Return the (X, Y) coordinate for the center point of the cell that contains the specified text.  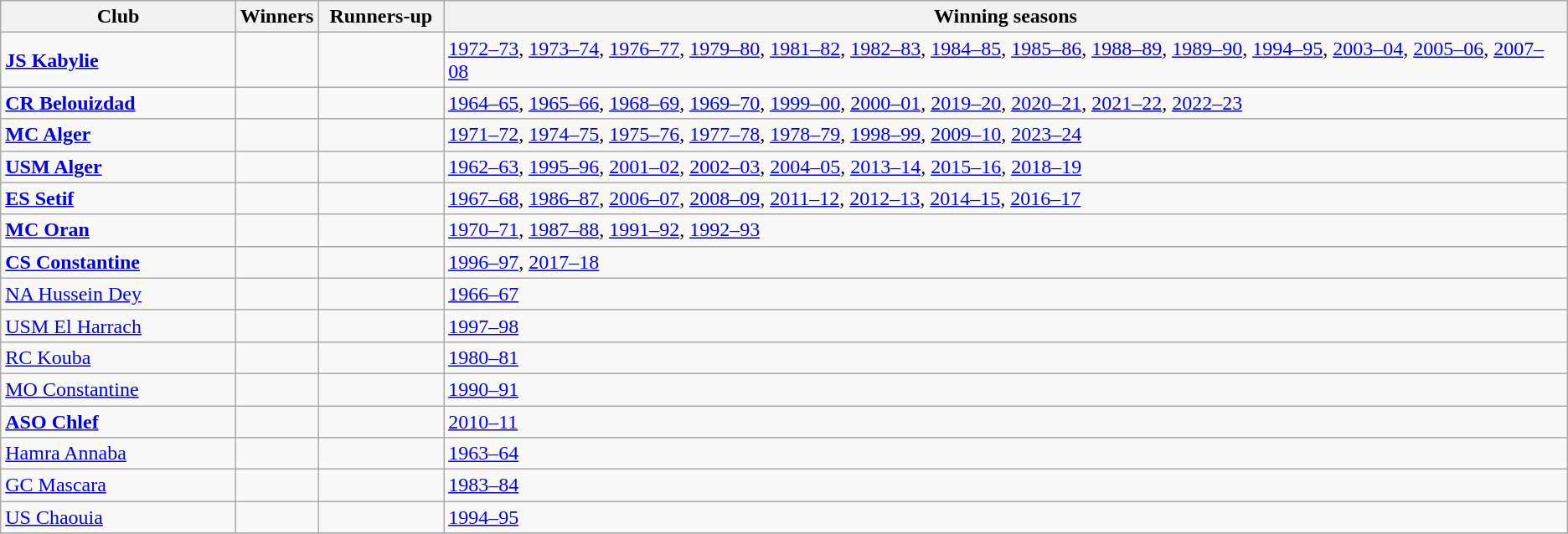
2010–11 (1006, 421)
NA Hussein Dey (119, 294)
1997–98 (1006, 326)
1980–81 (1006, 357)
1990–91 (1006, 389)
RC Kouba (119, 357)
ES Setif (119, 198)
Winners (276, 17)
CS Constantine (119, 262)
Winning seasons (1006, 17)
1964–65, 1965–66, 1968–69, 1969–70, 1999–00, 2000–01, 2019–20, 2020–21, 2021–22, 2022–23 (1006, 103)
1963–64 (1006, 454)
1983–84 (1006, 485)
ASO Chlef (119, 421)
1972–73, 1973–74, 1976–77, 1979–80, 1981–82, 1982–83, 1984–85, 1985–86, 1988–89, 1989–90, 1994–95, 2003–04, 2005–06, 2007–08 (1006, 60)
Club (119, 17)
Runners-up (381, 17)
1962–63, 1995–96, 2001–02, 2002–03, 2004–05, 2013–14, 2015–16, 2018–19 (1006, 167)
1966–67 (1006, 294)
USM Alger (119, 167)
JS Kabylie (119, 60)
1971–72, 1974–75, 1975–76, 1977–78, 1978–79, 1998–99, 2009–10, 2023–24 (1006, 135)
GC Mascara (119, 485)
USM El Harrach (119, 326)
1996–97, 2017–18 (1006, 262)
1994–95 (1006, 517)
Hamra Annaba (119, 454)
MC Oran (119, 230)
MC Alger (119, 135)
MO Constantine (119, 389)
1967–68, 1986–87, 2006–07, 2008–09, 2011–12, 2012–13, 2014–15, 2016–17 (1006, 198)
CR Belouizdad (119, 103)
1970–71, 1987–88, 1991–92, 1992–93 (1006, 230)
US Chaouia (119, 517)
